Scan for the cell matching the given text and deliver its (X, Y) coordinate at center. 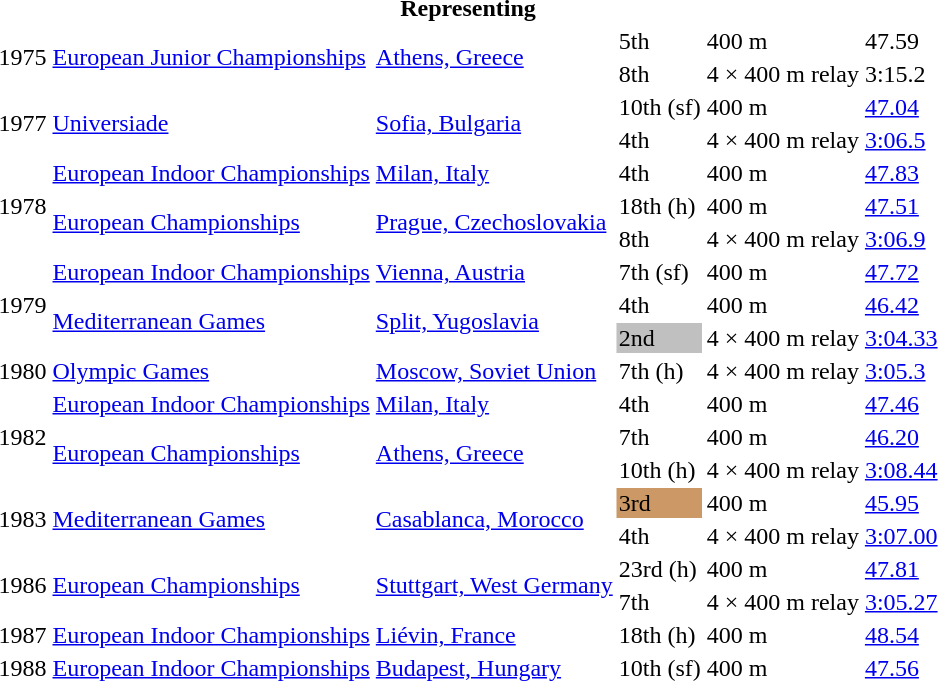
Sofia, Bulgaria (494, 124)
5th (660, 41)
Vienna, Austria (494, 272)
Split, Yugoslavia (494, 322)
2nd (660, 338)
7th (h) (660, 371)
Universiade (211, 124)
10th (h) (660, 470)
23rd (h) (660, 569)
Stuttgart, West Germany (494, 586)
Prague, Czechoslovakia (494, 222)
Liévin, France (494, 635)
Casablanca, Morocco (494, 520)
3rd (660, 503)
Olympic Games (211, 371)
7th (sf) (660, 272)
Moscow, Soviet Union (494, 371)
European Junior Championships (211, 58)
10th (sf) (660, 107)
